Find where the given text appears and provide that cell's center as (x, y) coordinate. 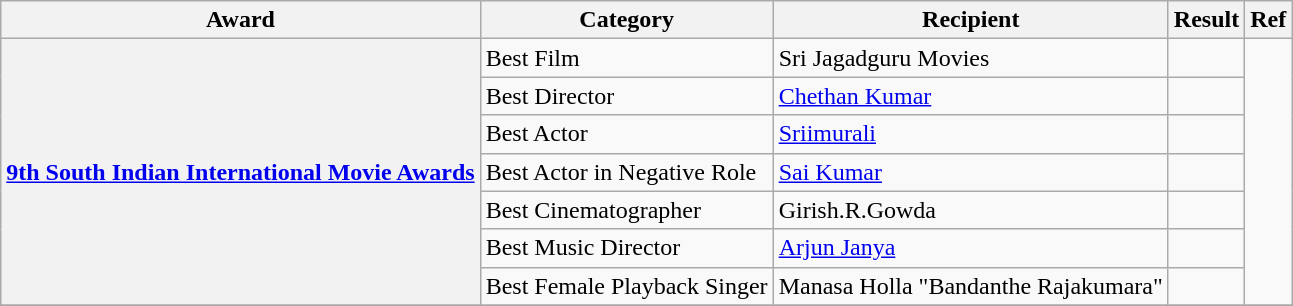
Chethan Kumar (970, 96)
Award (240, 20)
Sriimurali (970, 134)
Best Cinematographer (626, 210)
9th South Indian International Movie Awards (240, 172)
Best Female Playback Singer (626, 286)
Girish.R.Gowda (970, 210)
Manasa Holla "Bandanthe Rajakumara" (970, 286)
Sri Jagadguru Movies (970, 58)
Ref (1268, 20)
Best Film (626, 58)
Best Actor in Negative Role (626, 172)
Recipient (970, 20)
Result (1206, 20)
Category (626, 20)
Best Music Director (626, 248)
Sai Kumar (970, 172)
Arjun Janya (970, 248)
Best Director (626, 96)
Best Actor (626, 134)
